Search for the cell housing the specified text and yield its [X, Y] center coordinate. 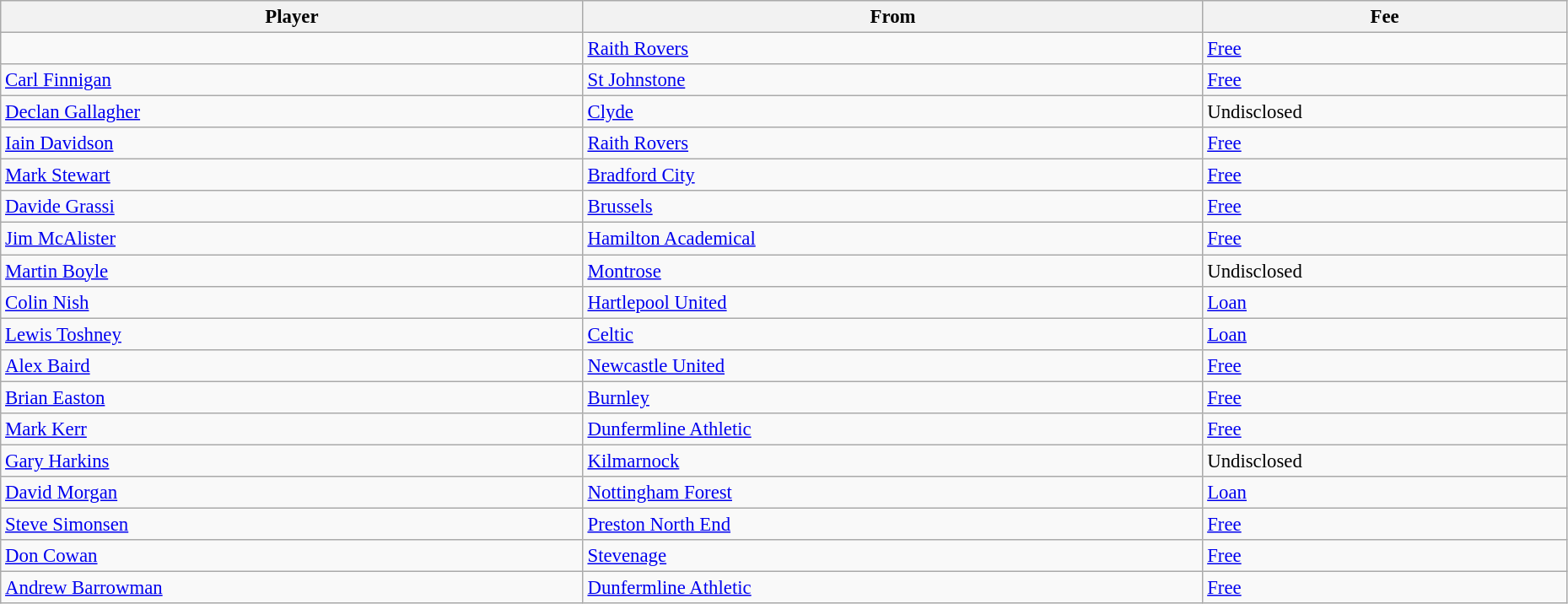
Clyde [892, 112]
Player [292, 17]
Hartlepool United [892, 302]
St Johnstone [892, 80]
Celtic [892, 334]
Don Cowan [292, 556]
Burnley [892, 397]
Stevenage [892, 556]
Mark Stewart [292, 175]
Steve Simonsen [292, 524]
Declan Gallagher [292, 112]
Alex Baird [292, 365]
Jim McAlister [292, 239]
Brian Easton [292, 397]
Montrose [892, 271]
Kilmarnock [892, 461]
Carl Finnigan [292, 80]
Iain Davidson [292, 143]
Brussels [892, 207]
Preston North End [892, 524]
David Morgan [292, 493]
Andrew Barrowman [292, 588]
Nottingham Forest [892, 493]
Colin Nish [292, 302]
Gary Harkins [292, 461]
Davide Grassi [292, 207]
Bradford City [892, 175]
Martin Boyle [292, 271]
Newcastle United [892, 365]
From [892, 17]
Lewis Toshney [292, 334]
Fee [1385, 17]
Hamilton Academical [892, 239]
Mark Kerr [292, 429]
